Find where the given text appears and provide that cell's center as (X, Y) coordinate. 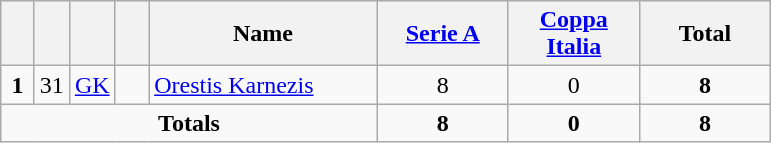
Total (704, 34)
Serie A (442, 34)
Coppa Italia (574, 34)
1 (18, 85)
Orestis Karnezis (264, 85)
Totals (189, 123)
31 (52, 85)
GK (92, 85)
Name (264, 34)
